From the cell containing the given text, extract its center point as [x, y] coordinate. 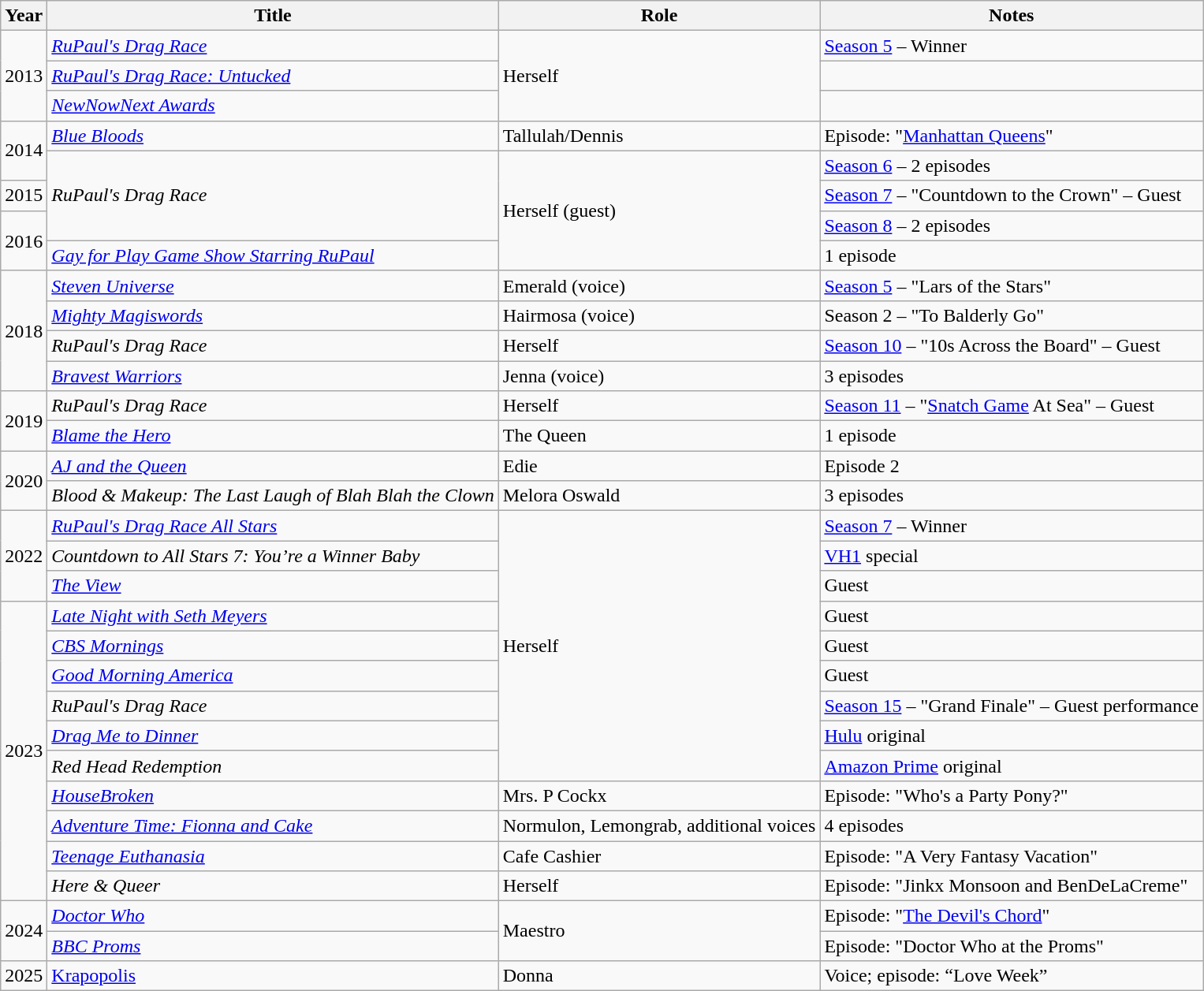
Voice; episode: “Love Week” [1012, 976]
The Queen [659, 436]
2019 [24, 421]
Season 2 – "To Balderly Go" [1012, 315]
Season 7 – "Countdown to the Crown" – Guest [1012, 196]
Mighty Magiswords [273, 315]
2015 [24, 196]
RuPaul's Drag Race All Stars [273, 526]
Blame the Hero [273, 436]
Title [273, 16]
2014 [24, 151]
Season 10 – "10s Across the Board" – Guest [1012, 345]
Adventure Time: Fionna and Cake [273, 825]
Normulon, Lemongrab, additional voices [659, 825]
Notes [1012, 16]
CBS Mornings [273, 646]
Episode: "Who's a Party Pony?" [1012, 795]
Season 5 – "Lars of the Stars" [1012, 285]
Season 7 – Winner [1012, 526]
HouseBroken [273, 795]
Edie [659, 466]
The View [273, 586]
2022 [24, 556]
Drag Me to Dinner [273, 736]
Here & Queer [273, 886]
Good Morning America [273, 676]
Amazon Prime original [1012, 766]
Episode: "Doctor Who at the Proms" [1012, 946]
Season 6 – 2 episodes [1012, 166]
Maestro [659, 931]
Steven Universe [273, 285]
Krapopolis [273, 976]
Blood & Makeup: The Last Laugh of Blah Blah the Clown [273, 496]
Hairmosa (voice) [659, 315]
Season 15 – "Grand Finale" – Guest performance [1012, 706]
Episode: "Jinkx Monsoon and BenDeLaCreme" [1012, 886]
VH1 special [1012, 556]
AJ and the Queen [273, 466]
Bravest Warriors [273, 376]
Melora Oswald [659, 496]
Year [24, 16]
Doctor Who [273, 916]
Role [659, 16]
RuPaul's Drag Race: Untucked [273, 76]
Hulu original [1012, 736]
NewNowNext Awards [273, 106]
2024 [24, 931]
Tallulah/Dennis [659, 136]
Episode: "Manhattan Queens" [1012, 136]
Cafe Cashier [659, 855]
Blue Bloods [273, 136]
Red Head Redemption [273, 766]
Jenna (voice) [659, 376]
Teenage Euthanasia [273, 855]
Countdown to All Stars 7: You’re a Winner Baby [273, 556]
Episode 2 [1012, 466]
Mrs. P Cockx [659, 795]
2023 [24, 751]
2018 [24, 330]
2020 [24, 481]
2025 [24, 976]
Season 11 – "Snatch Game At Sea" – Guest [1012, 406]
Episode: "The Devil's Chord" [1012, 916]
Herself (guest) [659, 210]
Donna [659, 976]
BBC Proms [273, 946]
Emerald (voice) [659, 285]
Gay for Play Game Show Starring RuPaul [273, 255]
Late Night with Seth Meyers [273, 616]
Episode: "A Very Fantasy Vacation" [1012, 855]
2016 [24, 240]
2013 [24, 76]
Season 8 – 2 episodes [1012, 225]
4 episodes [1012, 825]
Season 5 – Winner [1012, 46]
